Provide the [x, y] coordinate of the cell's center where the given text is located.  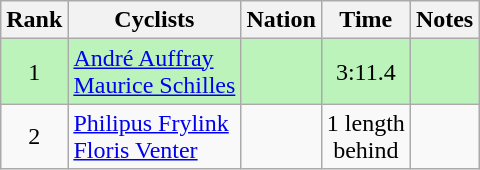
2 [34, 136]
3:11.4 [366, 72]
1 lengthbehind [366, 136]
1 [34, 72]
André Auffray Maurice Schilles [154, 72]
Time [366, 20]
Notes [444, 20]
Cyclists [154, 20]
Nation [281, 20]
Philipus Frylink Floris Venter [154, 136]
Rank [34, 20]
